Find where the given text appears and provide that cell's center as [x, y] coordinate. 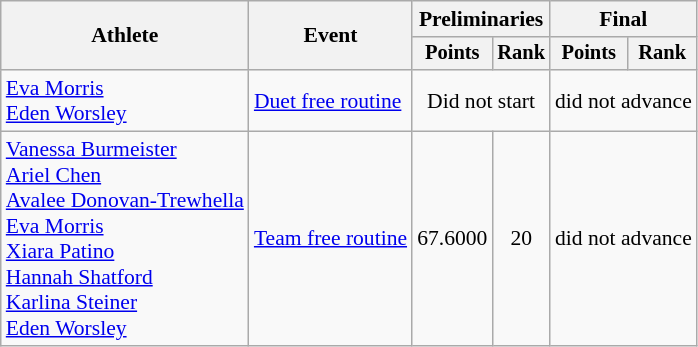
Team free routine [330, 239]
Athlete [125, 36]
20 [521, 239]
Vanessa BurmeisterAriel ChenAvalee Donovan-TrewhellaEva MorrisXiara PatinoHannah ShatfordKarlina SteinerEden Worsley [125, 239]
67.6000 [452, 239]
Final [624, 19]
Did not start [481, 100]
Eva MorrisEden Worsley [125, 100]
Preliminaries [481, 19]
Event [330, 36]
Duet free routine [330, 100]
